Output the [x, y] coordinate of the center of the cell containing the given text.  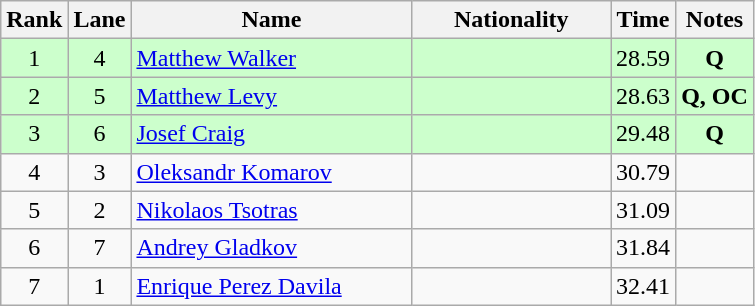
Time [644, 20]
Matthew Walker [272, 58]
31.09 [644, 210]
Enrique Perez Davila [272, 286]
Name [272, 20]
28.59 [644, 58]
Matthew Levy [272, 96]
32.41 [644, 286]
Notes [715, 20]
Q, OC [715, 96]
Lane [100, 20]
30.79 [644, 172]
Oleksandr Komarov [272, 172]
Josef Craig [272, 134]
Nikolaos Tsotras [272, 210]
Nationality [512, 20]
31.84 [644, 248]
Andrey Gladkov [272, 248]
29.48 [644, 134]
Rank [34, 20]
28.63 [644, 96]
